From the cell containing the given text, extract its center point as (x, y) coordinate. 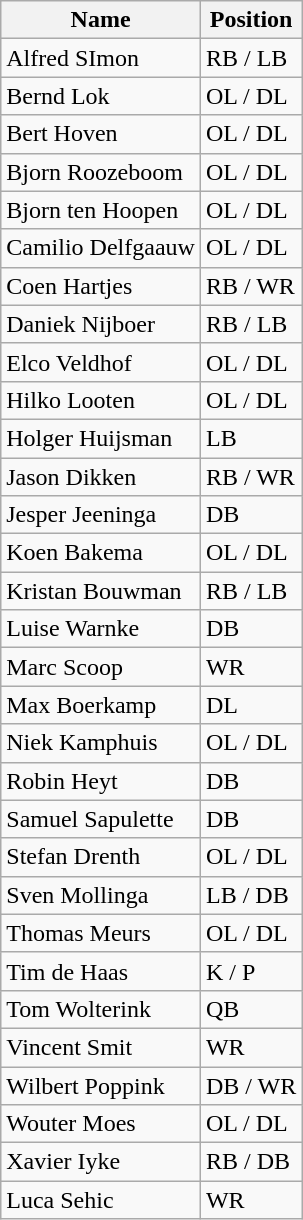
Max Boerkamp (101, 705)
Bjorn ten Hoopen (101, 210)
Jesper Jeeninga (101, 515)
Name (101, 20)
Camilio Delfgaauw (101, 248)
Thomas Meurs (101, 933)
Bjorn Roozeboom (101, 172)
Elco Veldhof (101, 362)
Luise Warnke (101, 629)
DB / WR (250, 1085)
Tom Wolterink (101, 1009)
Wilbert Poppink (101, 1085)
Alfred SImon (101, 58)
Niek Kamphuis (101, 743)
LB (250, 438)
Luca Sehic (101, 1200)
Bert Hoven (101, 134)
Bernd Lok (101, 96)
Coen Hartjes (101, 286)
Kristan Bouwman (101, 591)
Stefan Drenth (101, 857)
Wouter Moes (101, 1124)
Robin Heyt (101, 781)
Tim de Haas (101, 971)
Holger Huijsman (101, 438)
LB / DB (250, 895)
Sven Mollinga (101, 895)
DL (250, 705)
Koen Bakema (101, 553)
RB / DB (250, 1162)
Daniek Nijboer (101, 324)
Hilko Looten (101, 400)
Samuel Sapulette (101, 819)
Jason Dikken (101, 477)
Xavier Iyke (101, 1162)
Marc Scoop (101, 667)
Position (250, 20)
Vincent Smit (101, 1047)
K / P (250, 971)
QB (250, 1009)
